Return the (x, y) coordinate for the center point of the cell that contains the specified text.  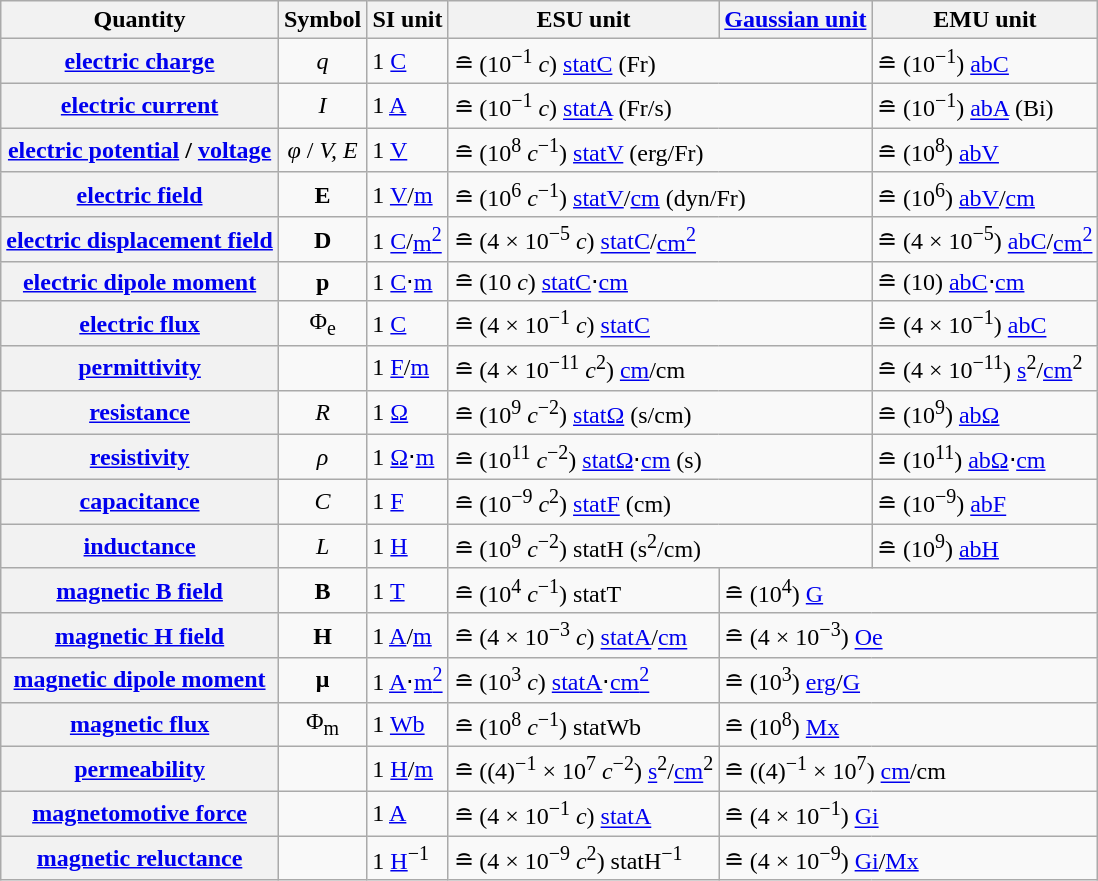
≘ (10−9 c2) statF (cm) (660, 502)
ESU unit (584, 20)
Quantity (140, 20)
1 H (408, 546)
magnetic flux (140, 724)
≘ (106 c−1) statV/cm (dyn/Fr) (660, 194)
≘ (4 × 10−3) Oe (908, 636)
permeability (140, 770)
≘ (1011 c−2) statΩ⋅cm (s) (660, 458)
≘ (4 × 10−1 c) statA (584, 814)
1 Ω⋅m (408, 458)
L (322, 546)
≘ (10−1 c) statA (Fr/s) (660, 106)
≘ (10−9) abF (985, 502)
≘ (106) abV/cm (985, 194)
R (322, 412)
EMU unit (985, 20)
≘ (4 × 10−1) Gi (908, 814)
magnetic dipole moment (140, 680)
≘ ((4)−1 × 107 c−2) s2/cm2 (584, 770)
≘ ((4)−1 × 107) cm/cm (908, 770)
D (322, 240)
≘ (10−1) abC (985, 62)
≘ (4 × 10−11) s2/cm2 (985, 368)
≘ (4 × 10−9) Gi/Mx (908, 858)
≘ (10−1 c) statC (Fr) (660, 62)
≘ (10) abC⋅cm (985, 282)
≘ (109 c−2) statΩ (s/cm) (660, 412)
1 F (408, 502)
≘ (108) abV (985, 150)
≘ (108 c−1) statWb (584, 724)
≘ (4 × 10−5 c) statC/cm2 (660, 240)
≘ (10 c) statC⋅cm (660, 282)
1 H−1 (408, 858)
≘ (1011) abΩ⋅cm (985, 458)
φ / V, E (322, 150)
B (322, 590)
≘ (109 c−2) statH (s2/cm) (660, 546)
Gaussian unit (796, 20)
magnetic H field (140, 636)
ρ (322, 458)
H (322, 636)
electric flux (140, 324)
electric dipole moment (140, 282)
1 A⋅m2 (408, 680)
≘ (108 c−1) statV (erg/Fr) (660, 150)
Φe (322, 324)
≘ (4 × 10−9 c2) statH−1 (584, 858)
≘ (103) erg/G (908, 680)
E (322, 194)
1 H/m (408, 770)
1 T (408, 590)
1 F/m (408, 368)
p (322, 282)
1 Ω (408, 412)
resistance (140, 412)
≘ (104) G (908, 590)
magnetic B field (140, 590)
Symbol (322, 20)
resistivity (140, 458)
≘ (4 × 10−11 c2) cm/cm (660, 368)
magnetic reluctance (140, 858)
≘ (108) Mx (908, 724)
electric current (140, 106)
1 A/m (408, 636)
≘ (103 c) statA⋅cm2 (584, 680)
I (322, 106)
electric charge (140, 62)
magnetomotive force (140, 814)
capacitance (140, 502)
≘ (4 × 10−3 c) statA/cm (584, 636)
electric field (140, 194)
1 Wb (408, 724)
q (322, 62)
inductance (140, 546)
SI unit (408, 20)
electric displacement field (140, 240)
≘ (4 × 10−1 c) statC (660, 324)
Φm (322, 724)
≘ (10−1) abA (Bi) (985, 106)
permittivity (140, 368)
1 C⋅m (408, 282)
electric potential / voltage (140, 150)
≘ (104 c−1) statT (584, 590)
≘ (4 × 10−5) abC/cm2 (985, 240)
C (322, 502)
1 V/m (408, 194)
≘ (4 × 10−1) abC (985, 324)
≘ (109) abΩ (985, 412)
1 V (408, 150)
1 C/m2 (408, 240)
≘ (109) abH (985, 546)
μ (322, 680)
